Identify which cell holds the provided text, then report its (x, y) central coordinate. 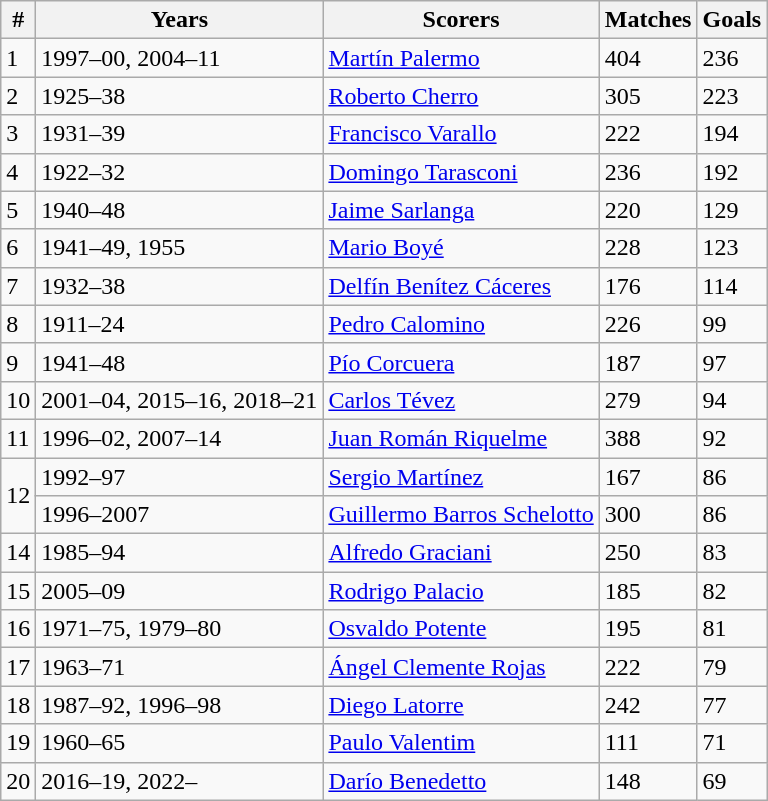
6 (18, 248)
Juan Román Riquelme (461, 438)
15 (18, 591)
129 (732, 210)
Pedro Calomino (461, 324)
97 (732, 362)
Domingo Tarasconi (461, 172)
83 (732, 553)
Pío Corcuera (461, 362)
Martín Palermo (461, 58)
71 (732, 743)
17 (18, 667)
11 (18, 438)
Ángel Clemente Rojas (461, 667)
1940–48 (180, 210)
1996–2007 (180, 515)
1963–71 (180, 667)
16 (18, 629)
305 (648, 96)
79 (732, 667)
8 (18, 324)
81 (732, 629)
Delfín Benítez Cáceres (461, 286)
1987–92, 1996–98 (180, 705)
2 (18, 96)
12 (18, 496)
Roberto Cherro (461, 96)
5 (18, 210)
14 (18, 553)
Guillermo Barros Schelotto (461, 515)
1941–48 (180, 362)
228 (648, 248)
167 (648, 477)
279 (648, 400)
250 (648, 553)
220 (648, 210)
Mario Boyé (461, 248)
Carlos Tévez (461, 400)
18 (18, 705)
226 (648, 324)
1996–02, 2007–14 (180, 438)
Paulo Valentim (461, 743)
Francisco Varallo (461, 134)
1911–24 (180, 324)
1997–00, 2004–11 (180, 58)
77 (732, 705)
223 (732, 96)
1922–32 (180, 172)
114 (732, 286)
3 (18, 134)
Jaime Sarlanga (461, 210)
9 (18, 362)
1941–49, 1955 (180, 248)
69 (732, 781)
7 (18, 286)
1925–38 (180, 96)
94 (732, 400)
Years (180, 20)
4 (18, 172)
1960–65 (180, 743)
2001–04, 2015–16, 2018–21 (180, 400)
Goals (732, 20)
194 (732, 134)
Darío Benedetto (461, 781)
Matches (648, 20)
1992–97 (180, 477)
2005–09 (180, 591)
1985–94 (180, 553)
185 (648, 591)
388 (648, 438)
Rodrigo Palacio (461, 591)
176 (648, 286)
20 (18, 781)
19 (18, 743)
404 (648, 58)
111 (648, 743)
300 (648, 515)
1932–38 (180, 286)
1931–39 (180, 134)
1 (18, 58)
192 (732, 172)
195 (648, 629)
Osvaldo Potente (461, 629)
Diego Latorre (461, 705)
Sergio Martínez (461, 477)
2016–19, 2022– (180, 781)
82 (732, 591)
187 (648, 362)
92 (732, 438)
Alfredo Graciani (461, 553)
148 (648, 781)
1971–75, 1979–80 (180, 629)
242 (648, 705)
99 (732, 324)
123 (732, 248)
10 (18, 400)
# (18, 20)
Scorers (461, 20)
